Scan for the cell matching the given text and deliver its [X, Y] coordinate at center. 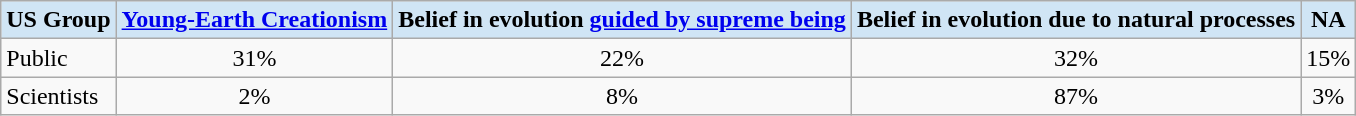
US Group [58, 20]
Belief in evolution due to natural processes [1076, 20]
Young-Earth Creationism [254, 20]
2% [254, 96]
Scientists [58, 96]
87% [1076, 96]
22% [622, 58]
31% [254, 58]
8% [622, 96]
3% [1328, 96]
Belief in evolution guided by supreme being [622, 20]
15% [1328, 58]
NA [1328, 20]
32% [1076, 58]
Public [58, 58]
